For the text-containing cell, return its midpoint in (x, y) coordinate format. 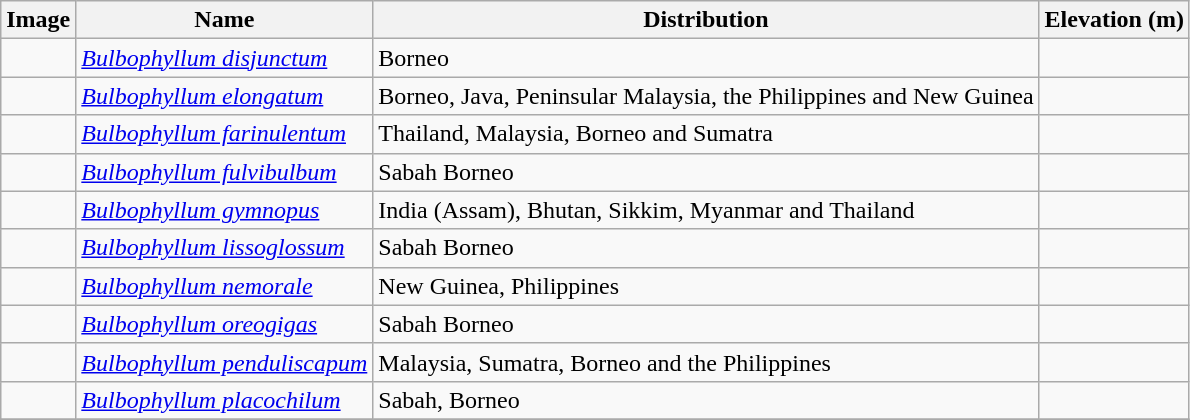
Bulbophyllum lissoglossum (224, 248)
Bulbophyllum elongatum (224, 96)
Bulbophyllum oreogigas (224, 324)
Malaysia, Sumatra, Borneo and the Philippines (706, 362)
Thailand, Malaysia, Borneo and Sumatra (706, 134)
Elevation (m) (1114, 20)
Borneo, Java, Peninsular Malaysia, the Philippines and New Guinea (706, 96)
Image (38, 20)
Bulbophyllum farinulentum (224, 134)
Distribution (706, 20)
Bulbophyllum placochilum (224, 400)
India (Assam), Bhutan, Sikkim, Myanmar and Thailand (706, 210)
Sabah, Borneo (706, 400)
Name (224, 20)
Borneo (706, 58)
Bulbophyllum disjunctum (224, 58)
Bulbophyllum fulvibulbum (224, 172)
Bulbophyllum gymnopus (224, 210)
Bulbophyllum nemorale (224, 286)
Bulbophyllum penduliscapum (224, 362)
New Guinea, Philippines (706, 286)
